Return the (x, y) coordinate for the center point of the cell that contains the specified text.  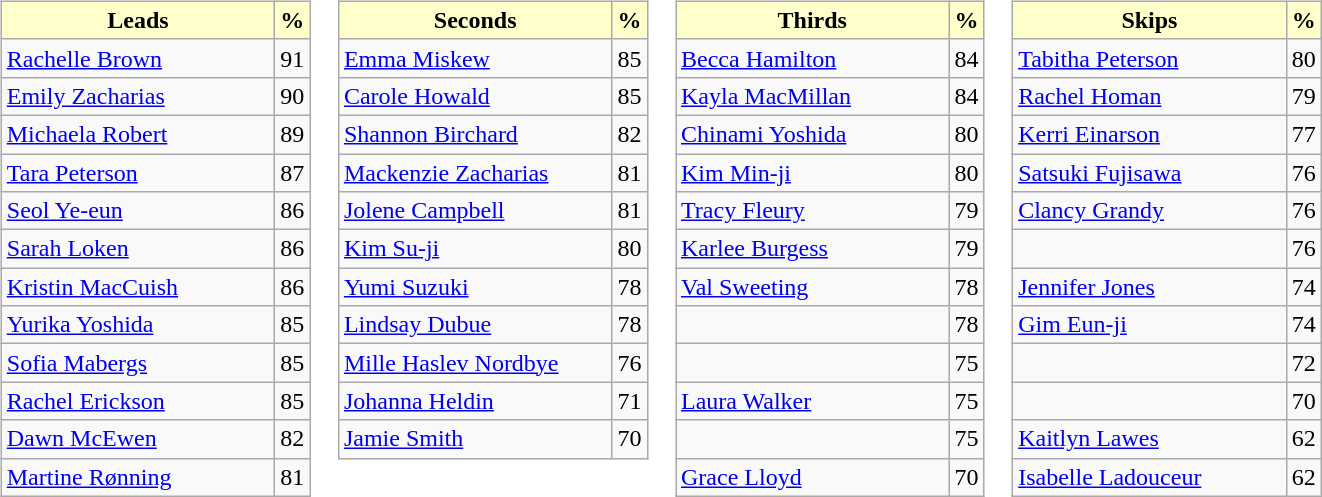
Grace Lloyd (813, 477)
Mackenzie Zacharias (475, 173)
Karlee Burgess (813, 249)
Yumi Suzuki (475, 287)
91 (292, 58)
Jolene Campbell (475, 211)
Kristin MacCuish (138, 287)
Dawn McEwen (138, 439)
89 (292, 134)
Isabelle Ladouceur (1150, 477)
71 (630, 401)
Carole Howald (475, 96)
Lindsay Dubue (475, 325)
Skips (1150, 20)
Seol Ye-eun (138, 211)
Sofia Mabergs (138, 363)
Emily Zacharias (138, 96)
Kaitlyn Lawes (1150, 439)
Leads (138, 20)
Laura Walker (813, 401)
Michaela Robert (138, 134)
Kim Min-ji (813, 173)
Yurika Yoshida (138, 325)
Becca Hamilton (813, 58)
Jennifer Jones (1150, 287)
Seconds (475, 20)
Tara Peterson (138, 173)
Chinami Yoshida (813, 134)
Shannon Birchard (475, 134)
Sarah Loken (138, 249)
Tracy Fleury (813, 211)
Johanna Heldin (475, 401)
Jamie Smith (475, 439)
Kerri Einarson (1150, 134)
Emma Miskew (475, 58)
Gim Eun-ji (1150, 325)
87 (292, 173)
Clancy Grandy (1150, 211)
Rachel Homan (1150, 96)
72 (1304, 363)
90 (292, 96)
Thirds (813, 20)
77 (1304, 134)
Kayla MacMillan (813, 96)
Kim Su-ji (475, 249)
Satsuki Fujisawa (1150, 173)
Mille Haslev Nordbye (475, 363)
Rachelle Brown (138, 58)
Rachel Erickson (138, 401)
Martine Rønning (138, 477)
Tabitha Peterson (1150, 58)
Val Sweeting (813, 287)
